Extract the [X, Y] coordinate from the center of the cell holding the provided text.  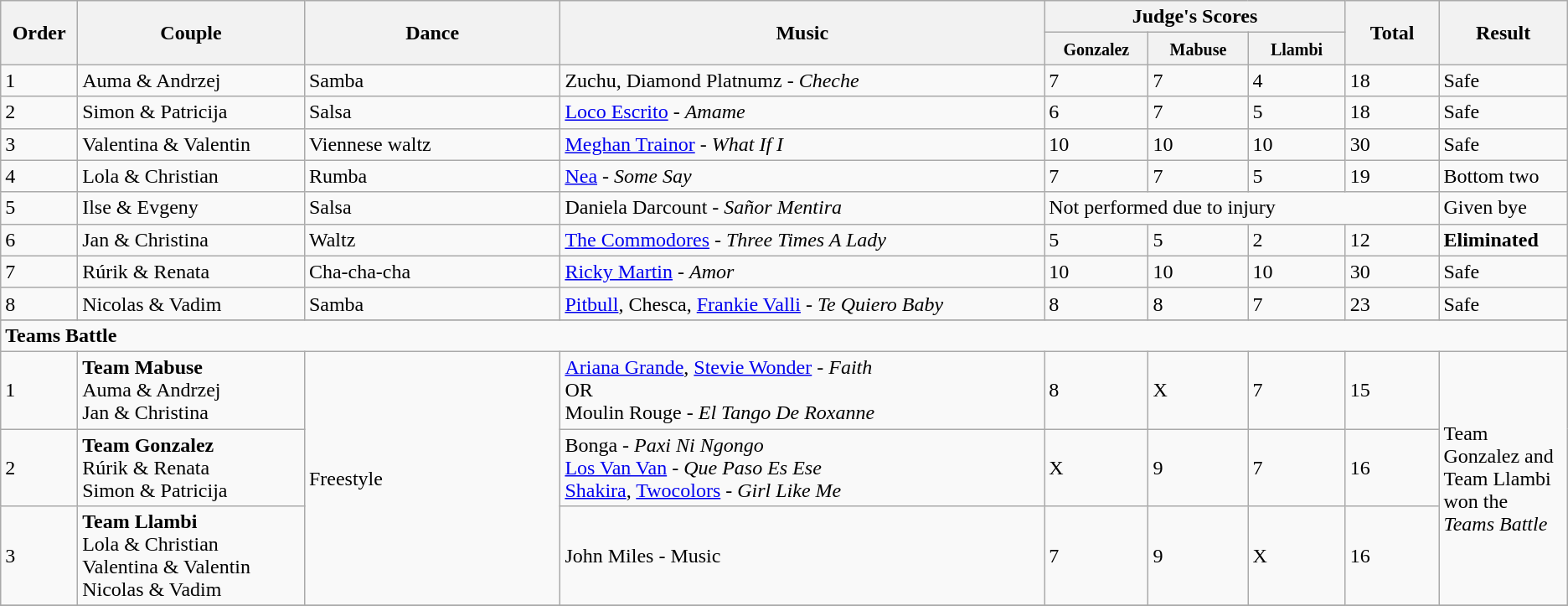
23 [1392, 303]
Total [1392, 33]
Ilse & Evgeny [191, 208]
Given bye [1503, 208]
Teams Battle [784, 335]
Nicolas & Vadim [191, 303]
Jan & Christina [191, 240]
Gonzalez [1096, 49]
Nea - Some Say [802, 176]
19 [1392, 176]
Waltz [432, 240]
Not performed due to injury [1241, 208]
Team Gonzalez and Team Llambi won the Teams Battle [1503, 478]
Pitbull, Chesca, Frankie Valli - Te Quiero Baby [802, 303]
Freestyle [432, 478]
Team MabuseAuma & Andrzej Jan & Christina [191, 390]
Judge's Scores [1195, 17]
Eliminated [1503, 240]
Team GonzalezRúrik & Renata Simon & Patricija [191, 468]
Simon & Patricija [191, 112]
The Commodores - Three Times A Lady [802, 240]
John Miles - Music [802, 557]
Rúrik & Renata [191, 272]
15 [1392, 390]
Lola & Christian [191, 176]
Auma & Andrzej [191, 80]
Ricky Martin - Amor [802, 272]
Rumba [432, 176]
Daniela Darcount - Sañor Mentira [802, 208]
Couple [191, 33]
Bottom two [1503, 176]
Viennese waltz [432, 144]
Dance [432, 33]
Order [39, 33]
Cha-cha-cha [432, 272]
Llambi [1297, 49]
Ariana Grande, Stevie Wonder - FaithORMoulin Rouge - El Tango De Roxanne [802, 390]
Team LlambiLola & Christian Valentina & Valentin Nicolas & Vadim [191, 557]
Mabuse [1198, 49]
Meghan Trainor - What If I [802, 144]
Zuchu, Diamond Platnumz - Cheche [802, 80]
Valentina & Valentin [191, 144]
Result [1503, 33]
Bonga - Paxi Ni NgongoLos Van Van - Que Paso Es Ese Shakira, Twocolors - Girl Like Me [802, 468]
12 [1392, 240]
Loco Escrito - Amame [802, 112]
Music [802, 33]
